Output the [x, y] coordinate of the center of the cell containing the given text.  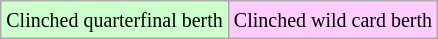
Clinched quarterfinal berth [115, 20]
Clinched wild card berth [332, 20]
